Scan for the cell matching the given text and deliver its [x, y] coordinate at center. 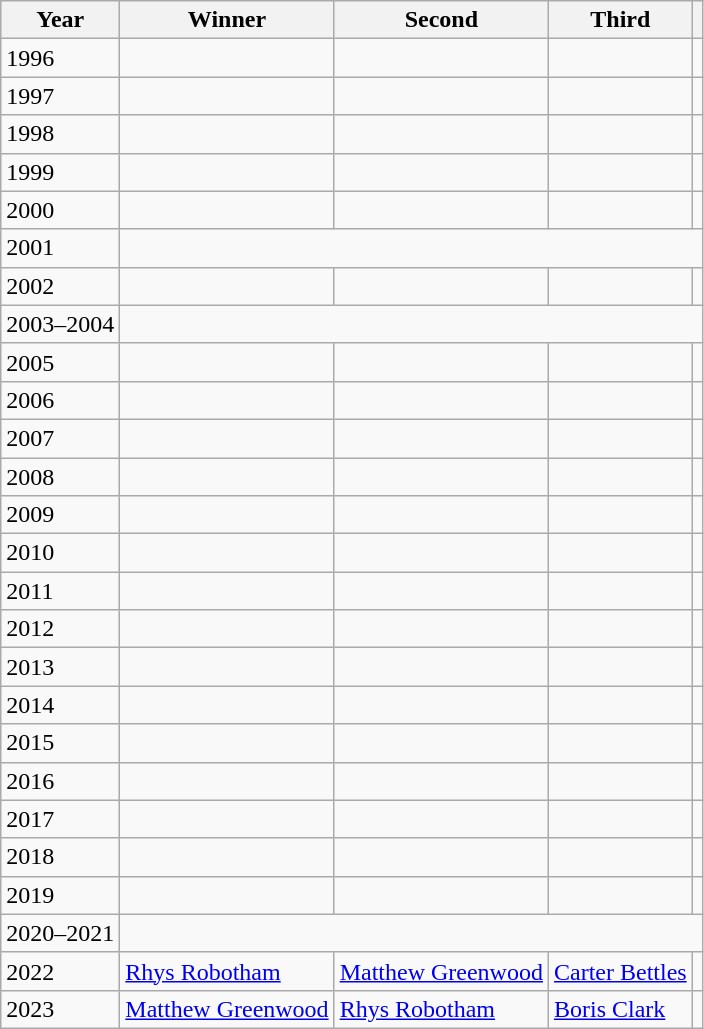
2008 [60, 477]
2010 [60, 553]
2003–2004 [60, 324]
2012 [60, 629]
Winner [227, 20]
2017 [60, 819]
2018 [60, 857]
2015 [60, 743]
2002 [60, 286]
2016 [60, 781]
2000 [60, 210]
Second [441, 20]
Boris Clark [620, 1009]
2006 [60, 400]
2009 [60, 515]
2011 [60, 591]
2014 [60, 705]
2007 [60, 438]
2001 [60, 248]
2022 [60, 971]
2023 [60, 1009]
1998 [60, 134]
Carter Bettles [620, 971]
1997 [60, 96]
1996 [60, 58]
Third [620, 20]
2013 [60, 667]
2020–2021 [60, 933]
1999 [60, 172]
2005 [60, 362]
2019 [60, 895]
Year [60, 20]
